Extract the (X, Y) coordinate from the center of the cell holding the provided text.  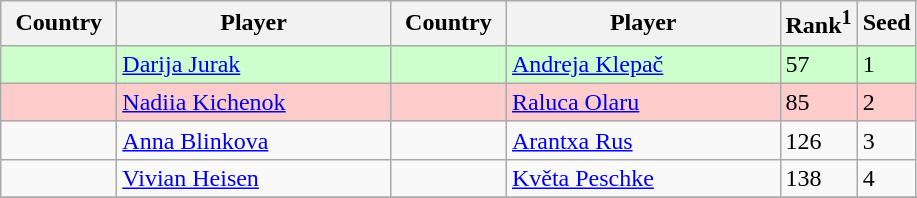
Rank1 (818, 24)
Andreja Klepač (643, 64)
Vivian Heisen (254, 178)
Arantxa Rus (643, 140)
Darija Jurak (254, 64)
Anna Blinkova (254, 140)
57 (818, 64)
4 (886, 178)
Raluca Olaru (643, 102)
3 (886, 140)
126 (818, 140)
Nadiia Kichenok (254, 102)
2 (886, 102)
1 (886, 64)
85 (818, 102)
138 (818, 178)
Květa Peschke (643, 178)
Seed (886, 24)
